From the cell containing the given text, extract its center point as (x, y) coordinate. 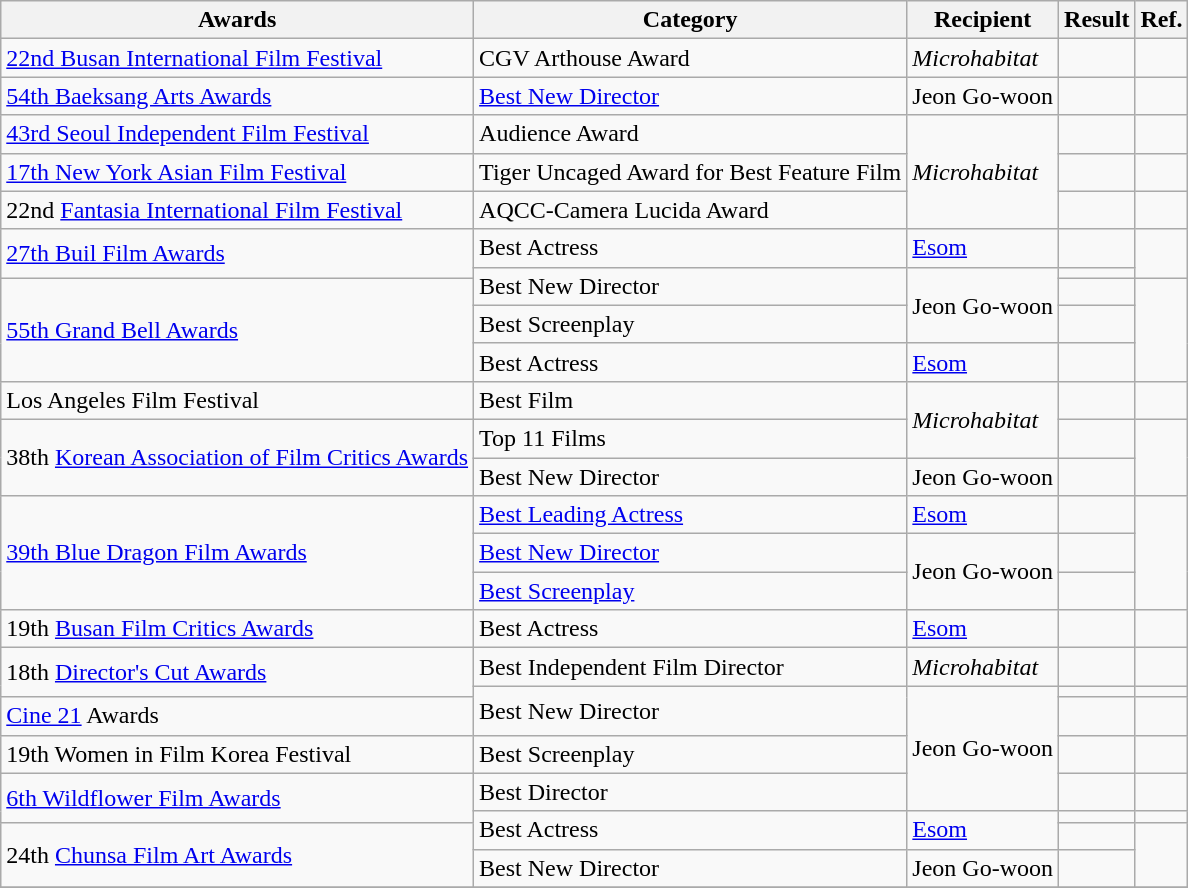
Los Angeles Film Festival (238, 400)
43rd Seoul Independent Film Festival (238, 134)
39th Blue Dragon Film Awards (238, 553)
17th New York Asian Film Festival (238, 172)
Recipient (983, 20)
24th Chunsa Film Art Awards (238, 854)
Category (690, 20)
Cine 21 Awards (238, 716)
Audience Award (690, 134)
Awards (238, 20)
Ref. (1162, 20)
Best Leading Actress (690, 515)
27th Buil Film Awards (238, 254)
Top 11 Films (690, 438)
Best Director (690, 792)
Tiger Uncaged Award for Best Feature Film (690, 172)
Result (1097, 20)
22nd Busan International Film Festival (238, 58)
54th Baeksang Arts Awards (238, 96)
19th Women in Film Korea Festival (238, 754)
Best Independent Film Director (690, 667)
38th Korean Association of Film Critics Awards (238, 457)
6th Wildflower Film Awards (238, 798)
55th Grand Bell Awards (238, 330)
Best Film (690, 400)
22nd Fantasia International Film Festival (238, 210)
CGV Arthouse Award (690, 58)
18th Director's Cut Awards (238, 672)
AQCC-Camera Lucida Award (690, 210)
19th Busan Film Critics Awards (238, 629)
